From the cell containing the given text, extract its center point as [x, y] coordinate. 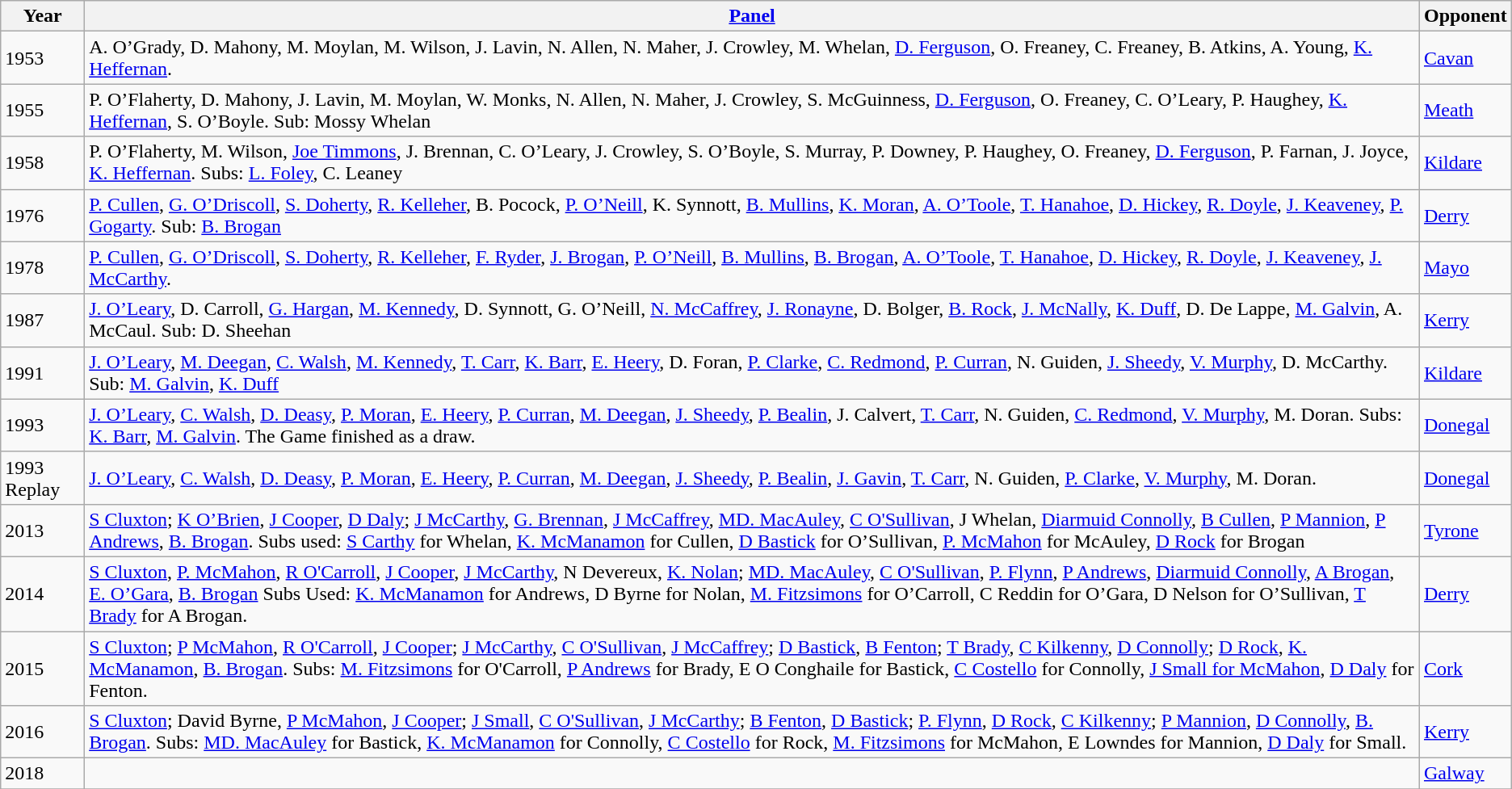
Mayo [1465, 268]
Year [43, 16]
1991 [43, 373]
1958 [43, 163]
Meath [1465, 110]
1978 [43, 268]
Cork [1465, 669]
1993 [43, 425]
2018 [43, 774]
2013 [43, 530]
1993 Replay [43, 478]
Panel [753, 16]
2014 [43, 594]
1953 [43, 58]
2016 [43, 732]
2015 [43, 669]
1976 [43, 215]
Opponent [1465, 16]
Cavan [1465, 58]
1955 [43, 110]
Galway [1465, 774]
Tyrone [1465, 530]
1987 [43, 320]
